Pinpoint the cell where the given text exists, returning its [x, y] midpoint coordinate. 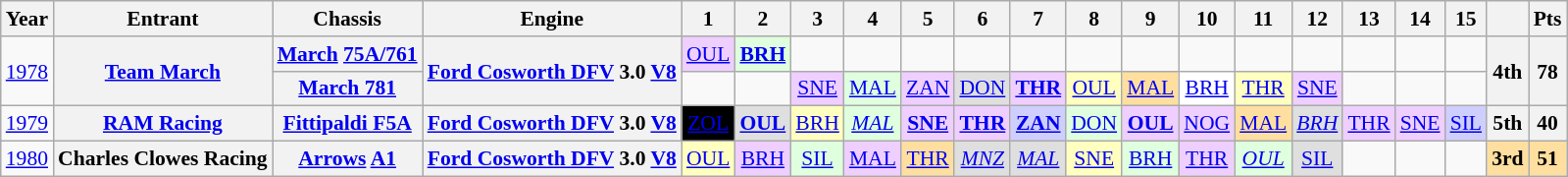
MNZ [983, 159]
12 [1317, 19]
6 [983, 19]
Arrows A1 [347, 159]
3rd [1508, 159]
51 [1547, 159]
78 [1547, 71]
4 [873, 19]
11 [1263, 19]
Entrant [163, 19]
Pts [1547, 19]
13 [1369, 19]
2 [763, 19]
15 [1467, 19]
5 [928, 19]
March 781 [347, 88]
Year [27, 19]
10 [1206, 19]
Fittipaldi F5A [347, 124]
1980 [27, 159]
Chassis [347, 19]
Engine [552, 19]
Team March [163, 71]
Charles Clowes Racing [163, 159]
5th [1508, 124]
14 [1420, 19]
1979 [27, 124]
1978 [27, 71]
NOG [1206, 124]
March 75A/761 [347, 54]
4th [1508, 71]
8 [1094, 19]
1 [708, 19]
9 [1150, 19]
7 [1037, 19]
RAM Racing [163, 124]
3 [818, 19]
40 [1547, 124]
ZOL [708, 124]
